Return the [x, y] coordinate for the center point of the cell that contains the specified text.  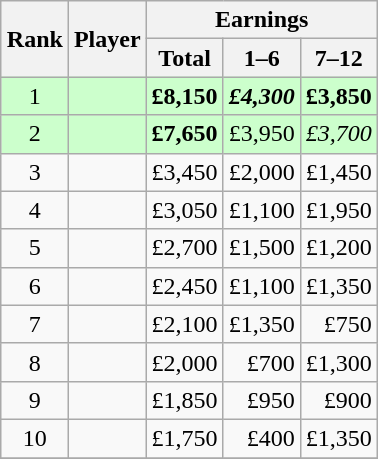
2 [34, 134]
£1,200 [338, 248]
7–12 [338, 58]
£7,650 [184, 134]
£1,300 [338, 362]
£4,300 [262, 96]
£3,700 [338, 134]
£700 [262, 362]
£1,950 [338, 210]
£1,850 [184, 400]
1–6 [262, 58]
Player [107, 39]
3 [34, 172]
£2,700 [184, 248]
Earnings [262, 20]
£2,100 [184, 324]
£950 [262, 400]
4 [34, 210]
Rank [34, 39]
£400 [262, 438]
£900 [338, 400]
9 [34, 400]
7 [34, 324]
Total [184, 58]
£8,150 [184, 96]
£3,450 [184, 172]
£750 [338, 324]
10 [34, 438]
8 [34, 362]
£3,850 [338, 96]
£2,450 [184, 286]
6 [34, 286]
£1,450 [338, 172]
5 [34, 248]
£3,950 [262, 134]
£1,750 [184, 438]
1 [34, 96]
£3,050 [184, 210]
£1,500 [262, 248]
